Extract the [X, Y] coordinate from the center of the cell holding the provided text.  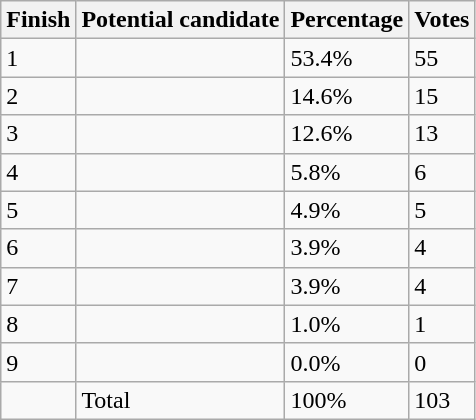
100% [347, 400]
Percentage [347, 20]
55 [442, 58]
7 [38, 286]
8 [38, 324]
5.8% [347, 172]
Finish [38, 20]
15 [442, 96]
Votes [442, 20]
Potential candidate [180, 20]
14.6% [347, 96]
4.9% [347, 210]
1.0% [347, 324]
0 [442, 362]
13 [442, 134]
9 [38, 362]
0.0% [347, 362]
Total [180, 400]
12.6% [347, 134]
53.4% [347, 58]
103 [442, 400]
3 [38, 134]
2 [38, 96]
